Find where the given text appears and provide that cell's center as [X, Y] coordinate. 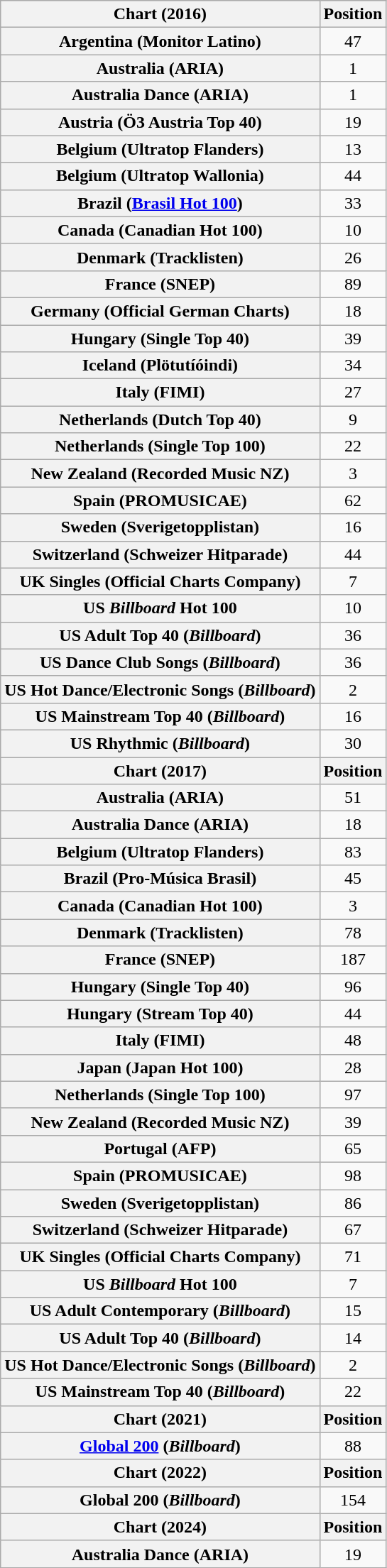
Chart (2024) [160, 1527]
15 [353, 1311]
86 [353, 1203]
45 [353, 879]
51 [353, 798]
88 [353, 1446]
89 [353, 284]
26 [353, 257]
Portugal (AFP) [160, 1148]
US Rhythmic (Billboard) [160, 743]
Austria (Ö3 Austria Top 40) [160, 122]
65 [353, 1148]
Iceland (Plötutíóindi) [160, 366]
9 [353, 420]
Chart (2016) [160, 14]
34 [353, 366]
US Dance Club Songs (Billboard) [160, 662]
30 [353, 743]
Hungary (Stream Top 40) [160, 1014]
98 [353, 1175]
14 [353, 1338]
13 [353, 149]
US Adult Contemporary (Billboard) [160, 1311]
Germany (Official German Charts) [160, 311]
Chart (2022) [160, 1473]
27 [353, 393]
Netherlands (Dutch Top 40) [160, 420]
Brazil (Brasil Hot 100) [160, 203]
28 [353, 1068]
Japan (Japan Hot 100) [160, 1068]
96 [353, 987]
Belgium (Ultratop Wallonia) [160, 176]
Chart (2021) [160, 1419]
67 [353, 1230]
Argentina (Monitor Latino) [160, 41]
Brazil (Pro-Música Brasil) [160, 879]
78 [353, 933]
33 [353, 203]
83 [353, 852]
47 [353, 41]
62 [353, 500]
154 [353, 1500]
Chart (2017) [160, 770]
187 [353, 960]
97 [353, 1095]
71 [353, 1257]
48 [353, 1041]
